Identify which cell holds the provided text, then report its (X, Y) central coordinate. 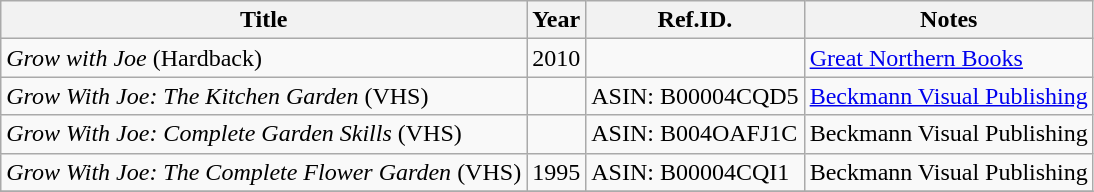
Great Northern Books (948, 58)
ASIN: B00004CQI1 (695, 172)
Ref.ID. (695, 20)
1995 (556, 172)
ASIN: B004OAFJ1C (695, 134)
Notes (948, 20)
2010 (556, 58)
Grow With Joe: Complete Garden Skills (VHS) (264, 134)
Year (556, 20)
Grow with Joe (Hardback) (264, 58)
Title (264, 20)
Grow With Joe: The Complete Flower Garden (VHS) (264, 172)
Grow With Joe: The Kitchen Garden (VHS) (264, 96)
ASIN: B00004CQD5 (695, 96)
